Scan for the cell matching the given text and deliver its [x, y] coordinate at center. 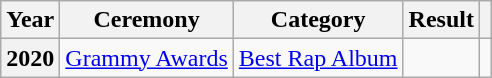
Year [30, 20]
Grammy Awards [147, 58]
Category [318, 20]
2020 [30, 58]
Ceremony [147, 20]
Result [441, 20]
Best Rap Album [318, 58]
